For the text-containing cell, return its midpoint in (x, y) coordinate format. 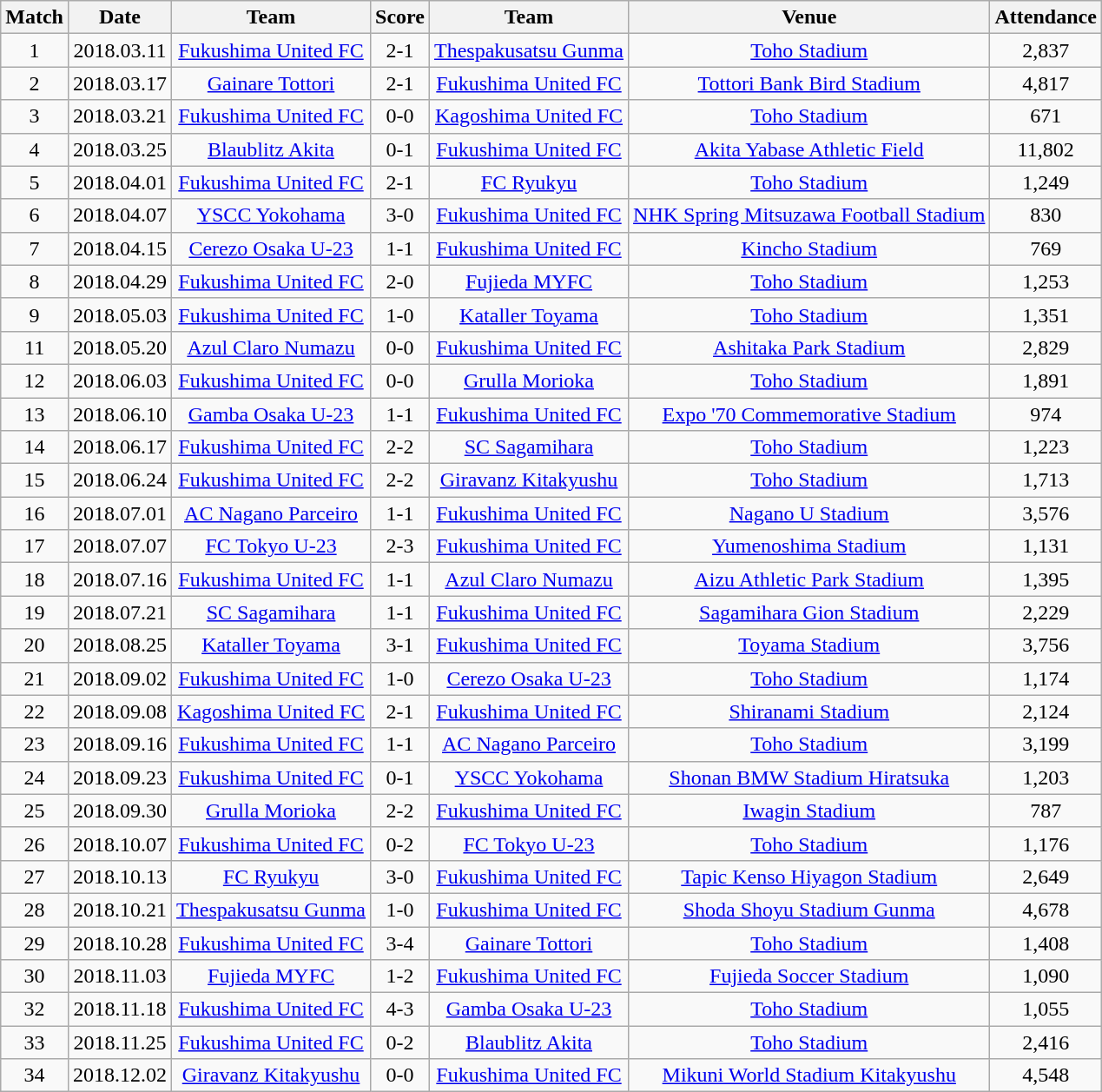
1,131 (1046, 546)
2018.10.07 (120, 844)
1,408 (1046, 943)
4,548 (1046, 1075)
2,229 (1046, 612)
2018.06.10 (120, 414)
7 (35, 248)
2018.05.03 (120, 314)
2-3 (400, 546)
3,576 (1046, 513)
2018.11.25 (120, 1042)
1,395 (1046, 579)
Attendance (1046, 17)
3-4 (400, 943)
2018.03.25 (120, 149)
Nagano U Stadium (809, 513)
2018.10.28 (120, 943)
2018.06.03 (120, 381)
830 (1046, 215)
2018.03.11 (120, 50)
15 (35, 480)
769 (1046, 248)
1-2 (400, 976)
18 (35, 579)
2018.06.17 (120, 447)
Match (35, 17)
17 (35, 546)
2 (35, 83)
2018.10.13 (120, 877)
2018.06.24 (120, 480)
Fujieda Soccer Stadium (809, 976)
Date (120, 17)
28 (35, 910)
1 (35, 50)
Sagamihara Gion Stadium (809, 612)
974 (1046, 414)
11,802 (1046, 149)
Venue (809, 17)
5 (35, 182)
4 (35, 149)
34 (35, 1075)
NHK Spring Mitsuzawa Football Stadium (809, 215)
12 (35, 381)
2018.09.08 (120, 711)
2018.08.25 (120, 645)
14 (35, 447)
2018.09.30 (120, 811)
2018.05.20 (120, 347)
2018.09.02 (120, 678)
29 (35, 943)
1,713 (1046, 480)
2018.03.21 (120, 116)
Tottori Bank Bird Stadium (809, 83)
Tapic Kenso Hiyagon Stadium (809, 877)
26 (35, 844)
Shoda Shoyu Stadium Gunma (809, 910)
2018.03.17 (120, 83)
1,351 (1046, 314)
11 (35, 347)
2018.09.23 (120, 778)
Aizu Athletic Park Stadium (809, 579)
32 (35, 1009)
3,756 (1046, 645)
Kincho Stadium (809, 248)
21 (35, 678)
1,249 (1046, 182)
1,176 (1046, 844)
Yumenoshima Stadium (809, 546)
2018.04.01 (120, 182)
Score (400, 17)
2018.04.29 (120, 281)
1,223 (1046, 447)
2018.10.21 (120, 910)
671 (1046, 116)
13 (35, 414)
2018.07.16 (120, 579)
4-3 (400, 1009)
1,253 (1046, 281)
33 (35, 1042)
6 (35, 215)
2018.12.02 (120, 1075)
787 (1046, 811)
4,817 (1046, 83)
2018.07.07 (120, 546)
1,055 (1046, 1009)
30 (35, 976)
2018.04.15 (120, 248)
1,090 (1046, 976)
20 (35, 645)
3-1 (400, 645)
Shiranami Stadium (809, 711)
2018.11.18 (120, 1009)
2,124 (1046, 711)
Akita Yabase Athletic Field (809, 149)
27 (35, 877)
2,649 (1046, 877)
2018.07.01 (120, 513)
Shonan BMW Stadium Hiratsuka (809, 778)
8 (35, 281)
Ashitaka Park Stadium (809, 347)
Mikuni World Stadium Kitakyushu (809, 1075)
3 (35, 116)
Expo '70 Commemorative Stadium (809, 414)
2-0 (400, 281)
2018.07.21 (120, 612)
1,891 (1046, 381)
23 (35, 745)
2,837 (1046, 50)
22 (35, 711)
2,416 (1046, 1042)
1,203 (1046, 778)
24 (35, 778)
Toyama Stadium (809, 645)
3,199 (1046, 745)
Iwagin Stadium (809, 811)
25 (35, 811)
9 (35, 314)
4,678 (1046, 910)
1,174 (1046, 678)
2018.09.16 (120, 745)
19 (35, 612)
2018.04.07 (120, 215)
16 (35, 513)
2,829 (1046, 347)
2018.11.03 (120, 976)
